Scan for the cell matching the given text and deliver its [X, Y] coordinate at center. 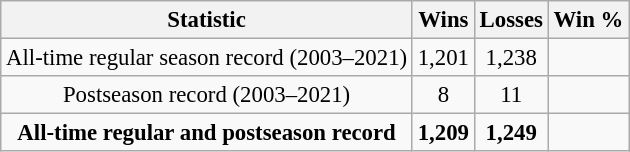
1,201 [443, 58]
All-time regular and postseason record [207, 133]
8 [443, 95]
Postseason record (2003–2021) [207, 95]
Statistic [207, 20]
All-time regular season record (2003–2021) [207, 58]
Win % [588, 20]
Losses [511, 20]
1,238 [511, 58]
11 [511, 95]
Wins [443, 20]
1,249 [511, 133]
1,209 [443, 133]
